Detect which cell encompasses the target text, then output its (x, y) center coordinate. 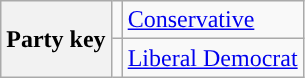
Liberal Democrat (212, 58)
Conservative (212, 20)
Party key (56, 39)
